Identify which cell holds the provided text, then report its [X, Y] central coordinate. 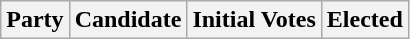
Party [35, 20]
Elected [364, 20]
Initial Votes [254, 20]
Candidate [128, 20]
